Return [x, y] of the center of cell containing provided text 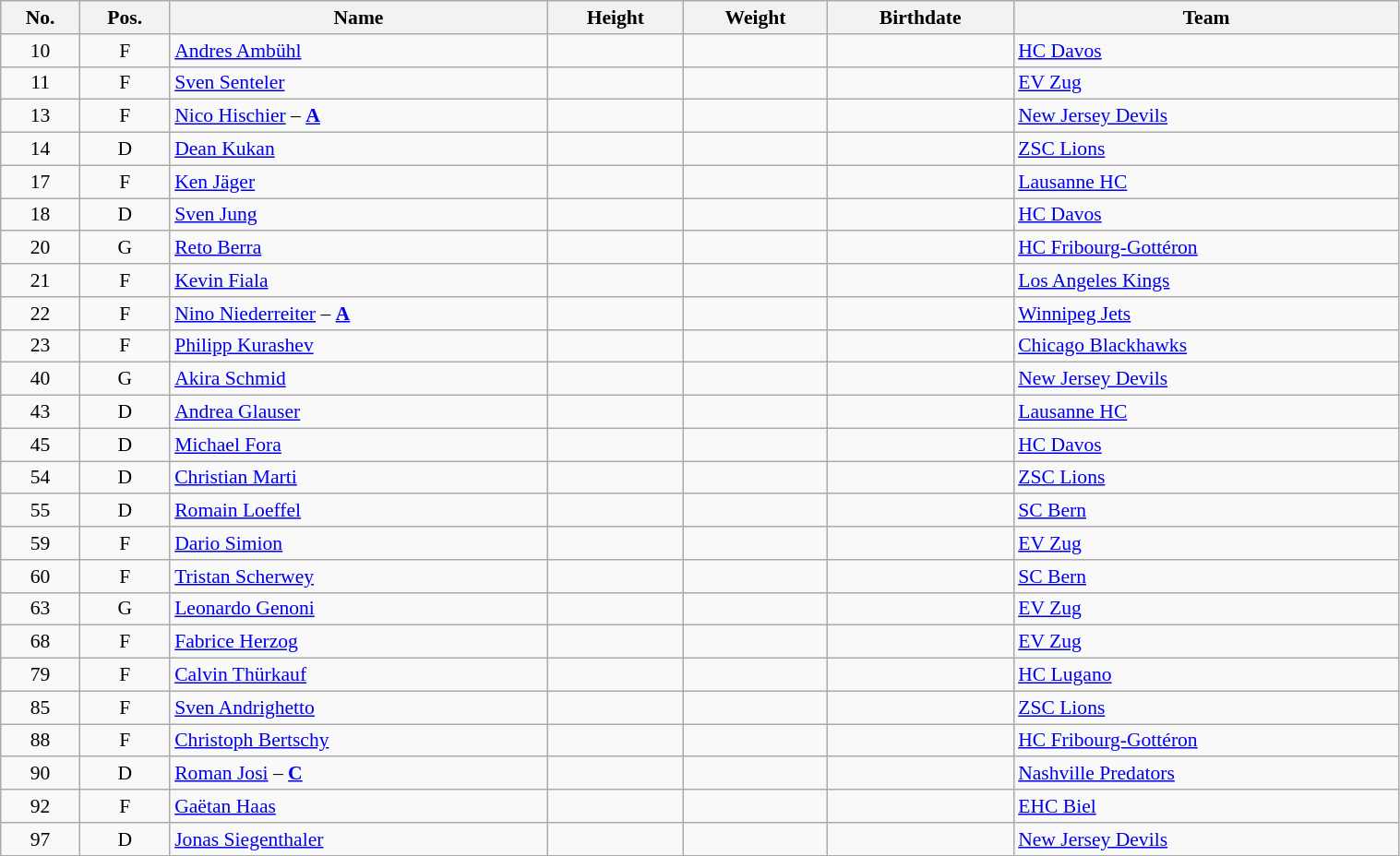
Fabrice Herzog [358, 642]
22 [41, 314]
Dean Kukan [358, 149]
Winnipeg Jets [1206, 314]
85 [41, 707]
Andrea Glauser [358, 412]
88 [41, 741]
Kevin Fiala [358, 280]
14 [41, 149]
Christoph Bertschy [358, 741]
Weight [755, 18]
21 [41, 280]
Birthdate [920, 18]
Nico Hischier – A [358, 116]
20 [41, 248]
Sven Jung [358, 215]
79 [41, 675]
60 [41, 577]
Chicago Blackhawks [1206, 346]
59 [41, 543]
Dario Simion [358, 543]
63 [41, 609]
43 [41, 412]
Calvin Thürkauf [358, 675]
Ken Jäger [358, 182]
Jonas Siegenthaler [358, 839]
Nashville Predators [1206, 774]
90 [41, 774]
Akira Schmid [358, 379]
23 [41, 346]
40 [41, 379]
Gaëtan Haas [358, 806]
13 [41, 116]
55 [41, 511]
Nino Niederreiter – A [358, 314]
17 [41, 182]
Michael Fora [358, 445]
Team [1206, 18]
Pos. [125, 18]
EHC Biel [1206, 806]
10 [41, 51]
Christian Marti [358, 478]
92 [41, 806]
HC Lugano [1206, 675]
68 [41, 642]
Tristan Scherwey [358, 577]
Romain Loeffel [358, 511]
Sven Senteler [358, 83]
Reto Berra [358, 248]
Andres Ambühl [358, 51]
Height [616, 18]
Leonardo Genoni [358, 609]
54 [41, 478]
Los Angeles Kings [1206, 280]
Roman Josi – C [358, 774]
Philipp Kurashev [358, 346]
No. [41, 18]
11 [41, 83]
45 [41, 445]
18 [41, 215]
Sven Andrighetto [358, 707]
97 [41, 839]
Name [358, 18]
